For the text-containing cell, return its midpoint in [x, y] coordinate format. 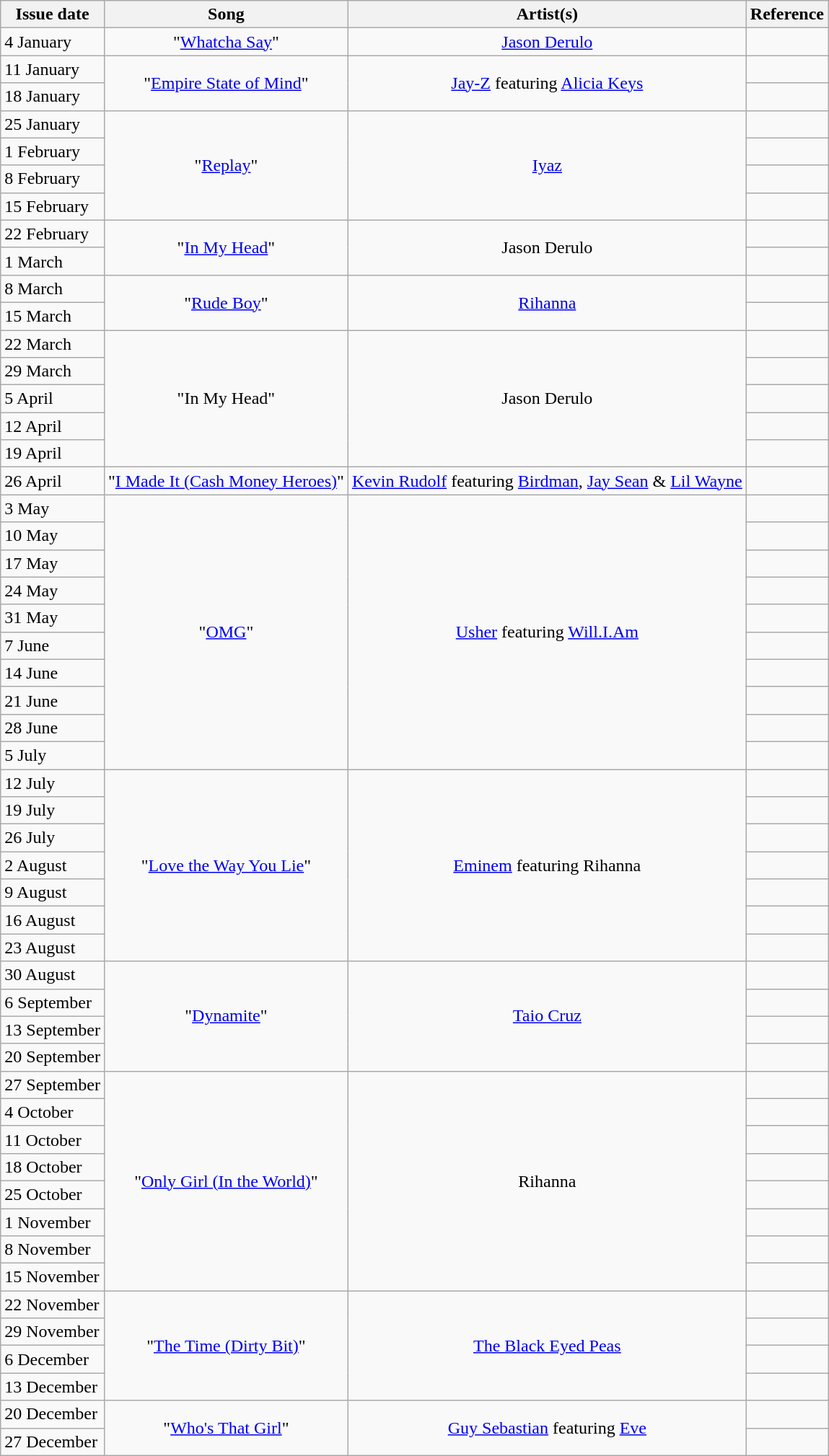
27 December [53, 1442]
19 April [53, 454]
"Replay" [226, 165]
18 October [53, 1167]
23 August [53, 948]
29 November [53, 1332]
Issue date [53, 14]
25 October [53, 1194]
Reference [786, 14]
5 April [53, 399]
1 November [53, 1222]
10 May [53, 536]
"I Made It (Cash Money Heroes)" [226, 481]
"Love the Way You Lie" [226, 865]
22 March [53, 344]
16 August [53, 920]
"Empire State of Mind" [226, 83]
1 February [53, 151]
1 March [53, 261]
26 April [53, 481]
30 August [53, 975]
20 September [53, 1057]
13 September [53, 1030]
25 January [53, 124]
6 September [53, 1002]
19 July [53, 811]
Taio Cruz [547, 1016]
Iyaz [547, 165]
Eminem featuring Rihanna [547, 865]
15 November [53, 1277]
"Dynamite" [226, 1016]
Kevin Rudolf featuring Birdman, Jay Sean & Lil Wayne [547, 481]
11 January [53, 69]
18 January [53, 97]
20 December [53, 1414]
8 February [53, 179]
8 November [53, 1250]
"Whatcha Say" [226, 42]
14 June [53, 673]
15 February [53, 206]
"The Time (Dirty Bit)" [226, 1346]
3 May [53, 508]
26 July [53, 838]
"Rude Boy" [226, 302]
4 October [53, 1112]
4 January [53, 42]
22 November [53, 1305]
12 April [53, 426]
Song [226, 14]
Guy Sebastian featuring Eve [547, 1428]
Usher featuring Will.I.Am [547, 632]
28 June [53, 728]
21 June [53, 700]
12 July [53, 782]
"OMG" [226, 632]
11 October [53, 1139]
22 February [53, 234]
The Black Eyed Peas [547, 1346]
"Who's That Girl" [226, 1428]
9 August [53, 893]
29 March [53, 371]
8 March [53, 288]
7 June [53, 645]
5 July [53, 755]
31 May [53, 618]
Artist(s) [547, 14]
27 September [53, 1085]
15 March [53, 316]
Jay-Z featuring Alicia Keys [547, 83]
6 December [53, 1359]
"Only Girl (In the World)" [226, 1181]
24 May [53, 591]
2 August [53, 865]
13 December [53, 1387]
17 May [53, 563]
